Find where the given text appears and provide that cell's center as (x, y) coordinate. 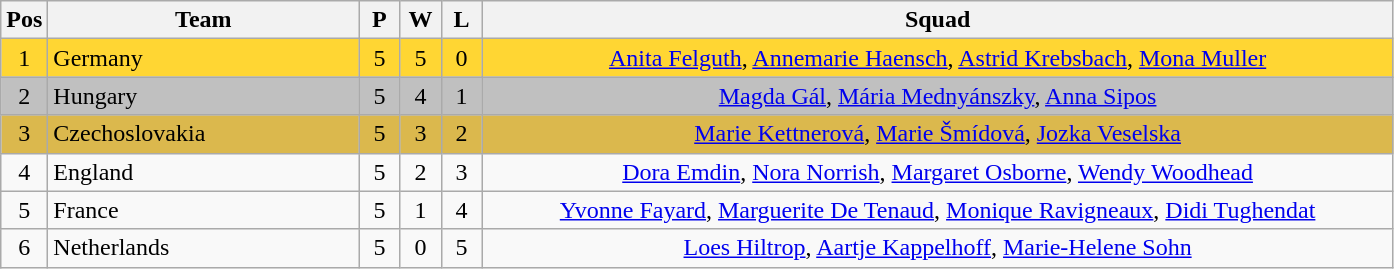
Netherlands (204, 248)
Team (204, 20)
Germany (204, 58)
Dora Emdin, Nora Norrish, Margaret Osborne, Wendy Woodhead (938, 172)
Loes Hiltrop, Aartje Kappelhoff, Marie-Helene Sohn (938, 248)
Squad (938, 20)
Pos (24, 20)
Anita Felguth, Annemarie Haensch, Astrid Krebsbach, Mona Muller (938, 58)
Yvonne Fayard, Marguerite De Tenaud, Monique Ravigneaux, Didi Tughendat (938, 210)
England (204, 172)
P (380, 20)
L (462, 20)
France (204, 210)
Czechoslovakia (204, 134)
Hungary (204, 96)
W (420, 20)
Magda Gál, Mária Mednyánszky, Anna Sipos (938, 96)
6 (24, 248)
Marie Kettnerová, Marie Šmídová, Jozka Veselska (938, 134)
